Detect which cell encompasses the target text, then output its (X, Y) center coordinate. 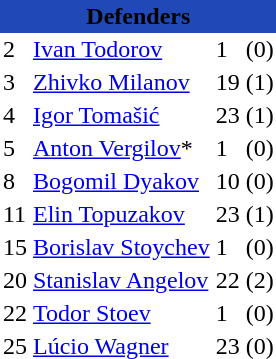
Anton Vergilov* (122, 148)
2 (15, 50)
Zhivko Milanov (122, 82)
15 (15, 248)
8 (15, 182)
Todor Stoev (122, 314)
10 (228, 182)
4 (15, 116)
11 (15, 214)
Igor Tomašić (122, 116)
Borislav Stoychev (122, 248)
Stanislav Angelov (122, 280)
3 (15, 82)
5 (15, 148)
Bogomil Dyakov (122, 182)
Elin Topuzakov (122, 214)
Ivan Todorov (122, 50)
19 (228, 82)
20 (15, 280)
